Provide the (X, Y) coordinate of the cell's center where the given text is located.  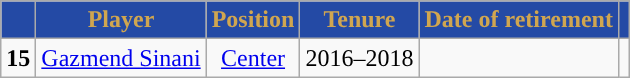
15 (18, 58)
Date of retirement (518, 20)
Player (121, 20)
2016–2018 (360, 58)
Center (253, 58)
Gazmend Sinani (121, 58)
Tenure (360, 20)
Position (253, 20)
